Return the [X, Y] coordinate for the center point of the cell that contains the specified text.  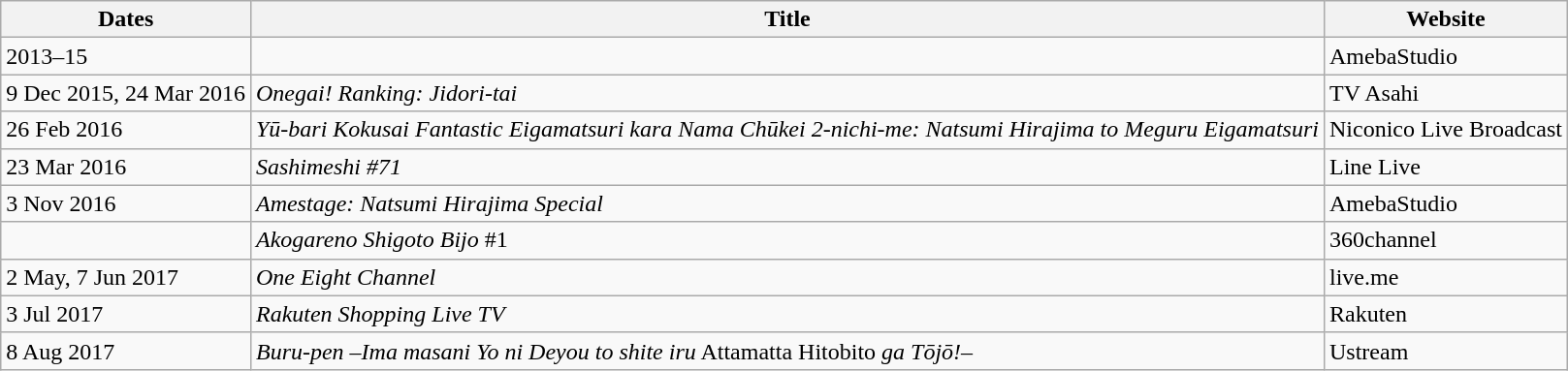
Amestage: Natsumi Hirajima Special [787, 203]
Title [787, 19]
One Eight Channel [787, 277]
TV Asahi [1445, 93]
8 Aug 2017 [126, 351]
Buru-pen –Ima masani Yo ni Deyou to shite iru Attamatta Hitobito ga Tōjō!– [787, 351]
3 Nov 2016 [126, 203]
Akogareno Shigoto Bijo #1 [787, 240]
2 May, 7 Jun 2017 [126, 277]
Sashimeshi #71 [787, 167]
9 Dec 2015, 24 Mar 2016 [126, 93]
Yū-bari Kokusai Fantastic Eigamatsuri kara Nama Chūkei 2-nichi-me: Natsumi Hirajima to Meguru Eigamatsuri [787, 130]
360channel [1445, 240]
Rakuten [1445, 314]
Onegai! Ranking: Jidori-tai [787, 93]
live.me [1445, 277]
26 Feb 2016 [126, 130]
Ustream [1445, 351]
Line Live [1445, 167]
Website [1445, 19]
Dates [126, 19]
Rakuten Shopping Live TV [787, 314]
2013–15 [126, 56]
3 Jul 2017 [126, 314]
Niconico Live Broadcast [1445, 130]
23 Mar 2016 [126, 167]
